Search for the cell housing the specified text and yield its [x, y] center coordinate. 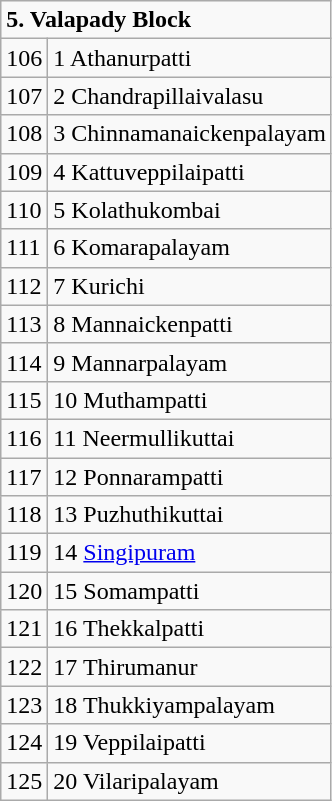
5. Valapady Block [166, 20]
120 [24, 591]
13 Puzhuthikuttai [190, 515]
109 [24, 172]
110 [24, 210]
18 Thukkiyampalayam [190, 705]
122 [24, 667]
106 [24, 58]
118 [24, 515]
17 Thirumanur [190, 667]
107 [24, 96]
12 Ponnarampatti [190, 477]
2 Chandrapillaivalasu [190, 96]
19 Veppilaipatti [190, 743]
124 [24, 743]
9 Mannarpalayam [190, 362]
125 [24, 781]
3 Chinnamanaickenpalayam [190, 134]
8 Mannaickenpatti [190, 324]
14 Singipuram [190, 553]
108 [24, 134]
4 Kattuveppilaipatti [190, 172]
113 [24, 324]
1 Athanurpatti [190, 58]
123 [24, 705]
16 Thekkalpatti [190, 629]
10 Muthampatti [190, 400]
117 [24, 477]
15 Somampatti [190, 591]
111 [24, 248]
116 [24, 438]
119 [24, 553]
5 Kolathukombai [190, 210]
112 [24, 286]
6 Komarapalayam [190, 248]
115 [24, 400]
20 Vilaripalayam [190, 781]
114 [24, 362]
7 Kurichi [190, 286]
121 [24, 629]
11 Neermullikuttai [190, 438]
